For the text-containing cell, return its midpoint in (X, Y) coordinate format. 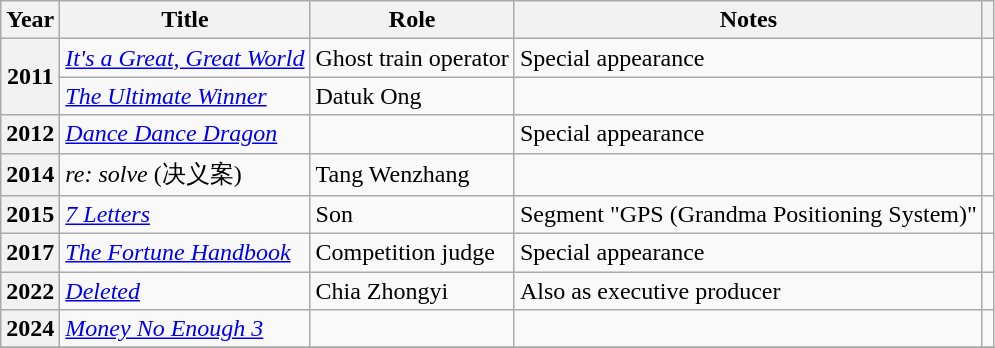
Dance Dance Dragon (185, 134)
Chia Zhongyi (412, 291)
Money No Enough 3 (185, 329)
The Fortune Handbook (185, 253)
2011 (30, 77)
Datuk Ong (412, 96)
Competition judge (412, 253)
2017 (30, 253)
7 Letters (185, 215)
2012 (30, 134)
2014 (30, 174)
2024 (30, 329)
Year (30, 20)
Ghost train operator (412, 58)
Role (412, 20)
Deleted (185, 291)
Tang Wenzhang (412, 174)
Son (412, 215)
Title (185, 20)
re: solve (决义案) (185, 174)
Also as executive producer (748, 291)
The Ultimate Winner (185, 96)
It's a Great, Great World (185, 58)
Segment "GPS (Grandma Positioning System)" (748, 215)
Notes (748, 20)
2022 (30, 291)
2015 (30, 215)
